Detect which cell encompasses the target text, then output its (X, Y) center coordinate. 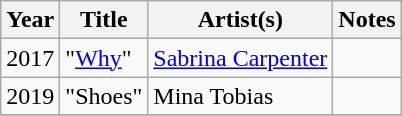
Title (104, 20)
Notes (367, 20)
Sabrina Carpenter (240, 58)
Year (30, 20)
"Shoes" (104, 96)
2017 (30, 58)
"Why" (104, 58)
Artist(s) (240, 20)
Mina Tobias (240, 96)
2019 (30, 96)
